Scan for the cell matching the given text and deliver its [X, Y] coordinate at center. 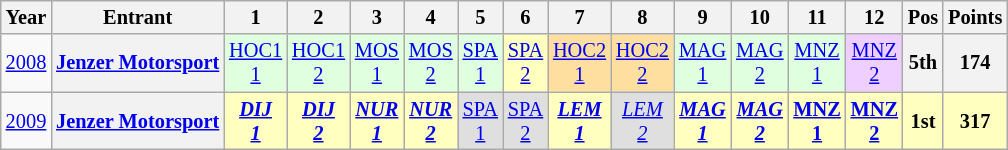
MOS1 [377, 63]
Points [975, 17]
9 [702, 17]
NUR1 [377, 121]
2009 [26, 121]
174 [975, 63]
12 [874, 17]
HOC12 [318, 63]
11 [816, 17]
3 [377, 17]
HOC11 [256, 63]
DIJ1 [256, 121]
1 [256, 17]
HOC22 [642, 63]
7 [580, 17]
5 [480, 17]
Year [26, 17]
5th [923, 63]
2008 [26, 63]
2 [318, 17]
8 [642, 17]
1st [923, 121]
DIJ2 [318, 121]
LEM1 [580, 121]
LEM2 [642, 121]
Pos [923, 17]
MOS2 [431, 63]
Entrant [138, 17]
HOC21 [580, 63]
6 [526, 17]
NUR2 [431, 121]
317 [975, 121]
10 [760, 17]
4 [431, 17]
